Search for the cell housing the specified text and yield its (X, Y) center coordinate. 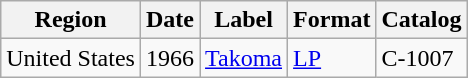
Label (244, 20)
1966 (170, 58)
United States (71, 58)
LP (332, 58)
C-1007 (422, 58)
Format (332, 20)
Date (170, 20)
Region (71, 20)
Catalog (422, 20)
Takoma (244, 58)
